For the text-containing cell, return its midpoint in [x, y] coordinate format. 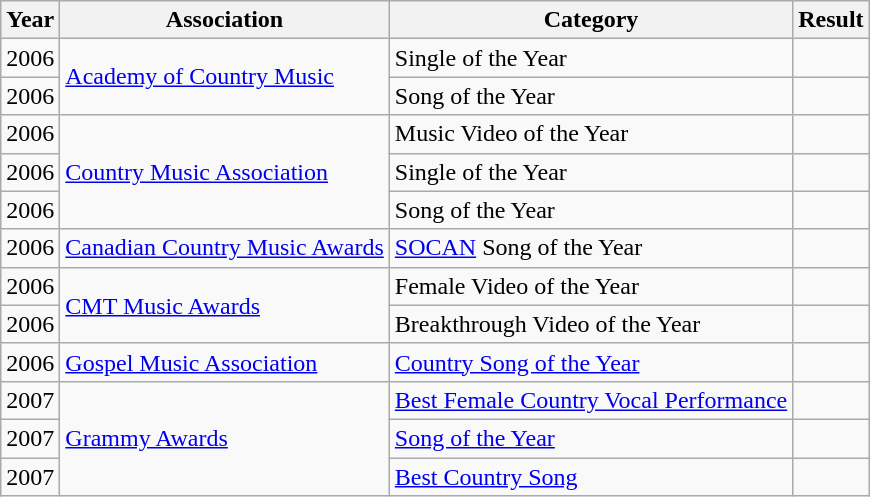
Year [30, 20]
Result [831, 20]
Category [590, 20]
Country Song of the Year [590, 362]
Breakthrough Video of the Year [590, 324]
Music Video of the Year [590, 134]
Female Video of the Year [590, 286]
Canadian Country Music Awards [224, 248]
Best Country Song [590, 477]
Association [224, 20]
SOCAN Song of the Year [590, 248]
Country Music Association [224, 172]
Gospel Music Association [224, 362]
CMT Music Awards [224, 305]
Grammy Awards [224, 438]
Academy of Country Music [224, 77]
Best Female Country Vocal Performance [590, 400]
